Return the [X, Y] coordinate for the center point of the cell that contains the specified text.  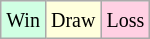
Loss [126, 20]
Draw [72, 20]
Win [24, 20]
